Identify which cell holds the provided text, then report its (x, y) central coordinate. 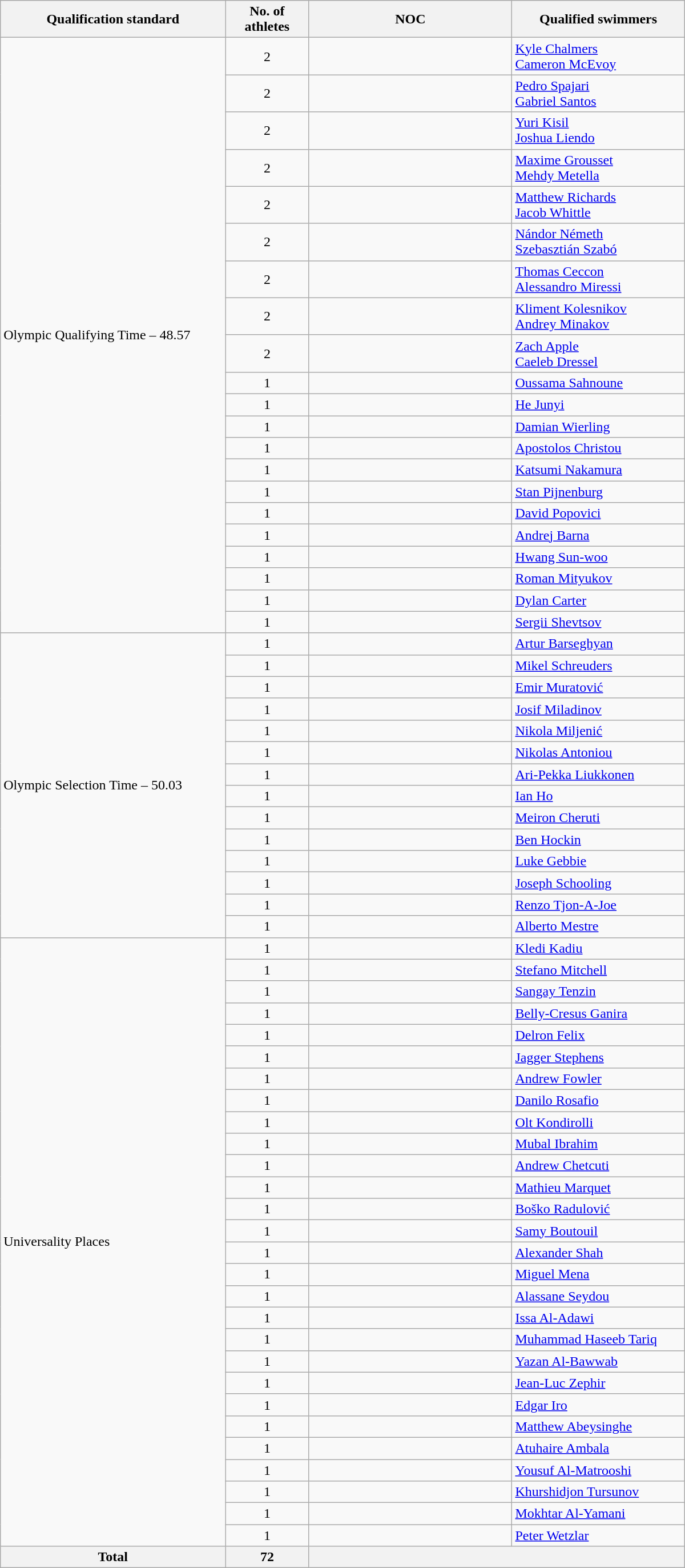
Jean-Luc Zephir (598, 1383)
Nándor NémethSzebasztián Szabó (598, 242)
Joseph Schooling (598, 883)
Damian Wierling (598, 427)
Matthew Abeysinghe (598, 1426)
Jagger Stephens (598, 1057)
Total (113, 1557)
Oussama Sahnoune (598, 383)
Emir Muratović (598, 687)
Apostolos Christou (598, 448)
72 (267, 1557)
Edgar Iro (598, 1405)
Peter Wetzlar (598, 1535)
Olympic Selection Time – 50.03 (113, 785)
Danilo Rosafio (598, 1100)
Stefano Mitchell (598, 970)
Ben Hockin (598, 840)
Sangay Tenzin (598, 992)
Andrew Fowler (598, 1078)
Luke Gebbie (598, 861)
Muhammad Haseeb Tariq (598, 1340)
Universality Places (113, 1242)
Nikola Miljenić (598, 731)
Renzo Tjon-A-Joe (598, 905)
Yazan Al-Bawwab (598, 1361)
He Junyi (598, 404)
Mathieu Marquet (598, 1188)
Pedro SpajariGabriel Santos (598, 94)
Katsumi Nakamura (598, 470)
Nikolas Antoniou (598, 752)
Belly-Cresus Ganira (598, 1013)
Olympic Qualifying Time – 48.57 (113, 335)
Meiron Cheruti (598, 818)
Dylan Carter (598, 600)
Samy Boutouil (598, 1231)
Ari-Pekka Liukkonen (598, 774)
Stan Pijnenburg (598, 492)
Boško Radulović (598, 1209)
Kledi Kadiu (598, 948)
Andrej Barna (598, 535)
Kyle ChalmersCameron McEvoy (598, 56)
Khurshidjon Tursunov (598, 1492)
David Popovici (598, 514)
No. of athletes (267, 19)
Issa Al-Adawi (598, 1318)
Olt Kondirolli (598, 1122)
Alberto Mestre (598, 927)
NOC (410, 19)
Artur Barseghyan (598, 644)
Matthew RichardsJacob Whittle (598, 204)
Mubal Ibrahim (598, 1144)
Roman Mityukov (598, 579)
Hwang Sun-woo (598, 557)
Qualified swimmers (598, 19)
Atuhaire Ambala (598, 1448)
Sergii Shevtsov (598, 622)
Kliment KolesnikovAndrey Minakov (598, 316)
Alexander Shah (598, 1253)
Ian Ho (598, 796)
Maxime GroussetMehdy Metella (598, 168)
Qualification standard (113, 19)
Yuri KisilJoshua Liendo (598, 130)
Miguel Mena (598, 1274)
Mikel Schreuders (598, 665)
Josif Miladinov (598, 709)
Delron Felix (598, 1035)
Andrew Chetcuti (598, 1166)
Yousuf Al-Matrooshi (598, 1470)
Alassane Seydou (598, 1296)
Thomas CecconAlessandro Miressi (598, 279)
Zach AppleCaeleb Dressel (598, 353)
Mokhtar Al-Yamani (598, 1514)
